Pinpoint the cell where the given text exists, returning its (x, y) midpoint coordinate. 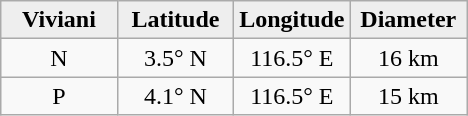
16 km (408, 58)
Longitude (292, 20)
N (59, 58)
Viviani (59, 20)
Latitude (175, 20)
4.1° N (175, 96)
15 km (408, 96)
3.5° N (175, 58)
P (59, 96)
Diameter (408, 20)
